Detect which cell encompasses the target text, then output its [x, y] center coordinate. 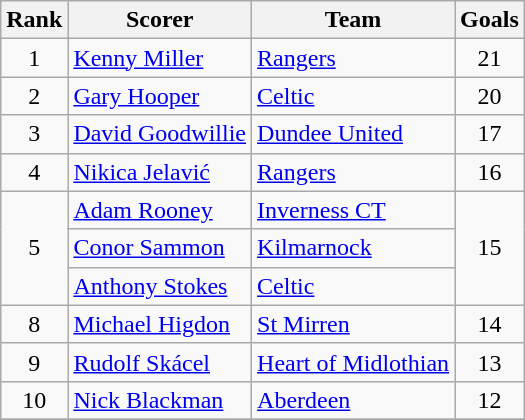
20 [490, 96]
9 [34, 362]
10 [34, 400]
St Mirren [354, 324]
Nikica Jelavić [160, 172]
12 [490, 400]
3 [34, 134]
5 [34, 248]
21 [490, 58]
Kilmarnock [354, 248]
Anthony Stokes [160, 286]
Dundee United [354, 134]
David Goodwillie [160, 134]
Gary Hooper [160, 96]
Team [354, 20]
4 [34, 172]
1 [34, 58]
Michael Higdon [160, 324]
Kenny Miller [160, 58]
Rudolf Skácel [160, 362]
16 [490, 172]
2 [34, 96]
17 [490, 134]
Scorer [160, 20]
Conor Sammon [160, 248]
Inverness CT [354, 210]
Heart of Midlothian [354, 362]
Rank [34, 20]
Adam Rooney [160, 210]
14 [490, 324]
Goals [490, 20]
13 [490, 362]
Aberdeen [354, 400]
Nick Blackman [160, 400]
15 [490, 248]
8 [34, 324]
